Search for the cell housing the specified text and yield its [X, Y] center coordinate. 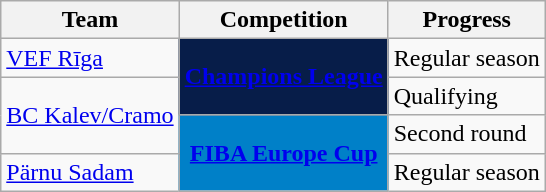
Qualifying [466, 96]
Champions League [284, 77]
FIBA Europe Cup [284, 153]
VEF Rīga [90, 58]
Pärnu Sadam [90, 172]
Competition [284, 20]
Team [90, 20]
BC Kalev/Cramo [90, 115]
Progress [466, 20]
Second round [466, 134]
